Detect which cell encompasses the target text, then output its (x, y) center coordinate. 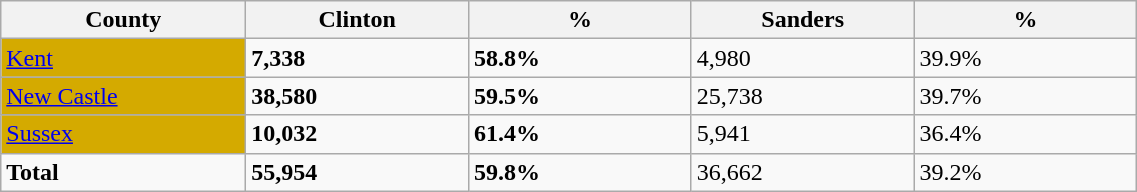
36,662 (802, 172)
39.7% (1026, 96)
36.4% (1026, 134)
59.5% (580, 96)
5,941 (802, 134)
58.8% (580, 58)
New Castle (124, 96)
39.9% (1026, 58)
25,738 (802, 96)
10,032 (358, 134)
Clinton (358, 20)
4,980 (802, 58)
Sanders (802, 20)
Sussex (124, 134)
Total (124, 172)
County (124, 20)
61.4% (580, 134)
39.2% (1026, 172)
38,580 (358, 96)
Kent (124, 58)
7,338 (358, 58)
59.8% (580, 172)
55,954 (358, 172)
